Detect which cell encompasses the target text, then output its [X, Y] center coordinate. 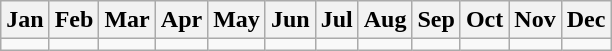
May [237, 20]
Apr [181, 20]
Oct [484, 20]
Jan [25, 20]
Nov [535, 20]
Aug [385, 20]
Jun [290, 20]
Feb [74, 20]
Dec [586, 20]
Jul [336, 20]
Sep [436, 20]
Mar [127, 20]
